Pinpoint the cell where the given text exists, returning its [x, y] midpoint coordinate. 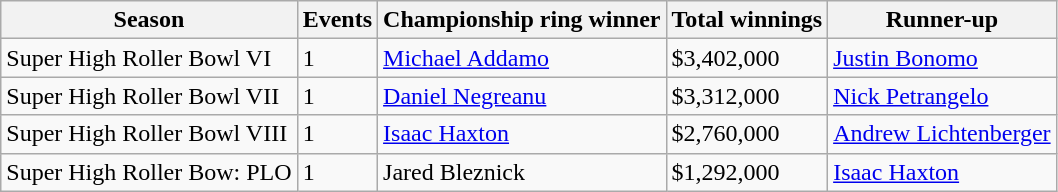
Super High Roller Bowl VIII [149, 134]
Michael Addamo [522, 58]
Super High Roller Bowl VI [149, 58]
Events [337, 20]
Jared Bleznick [522, 172]
$2,760,000 [747, 134]
Championship ring winner [522, 20]
Andrew Lichtenberger [942, 134]
Daniel Negreanu [522, 96]
Nick Petrangelo [942, 96]
Super High Roller Bowl VII [149, 96]
Super High Roller Bow: PLO [149, 172]
Total winnings [747, 20]
Runner-up [942, 20]
$3,312,000 [747, 96]
$1,292,000 [747, 172]
$3,402,000 [747, 58]
Justin Bonomo [942, 58]
Season [149, 20]
